Locate the cell with the specified text and output its [X, Y] center coordinate. 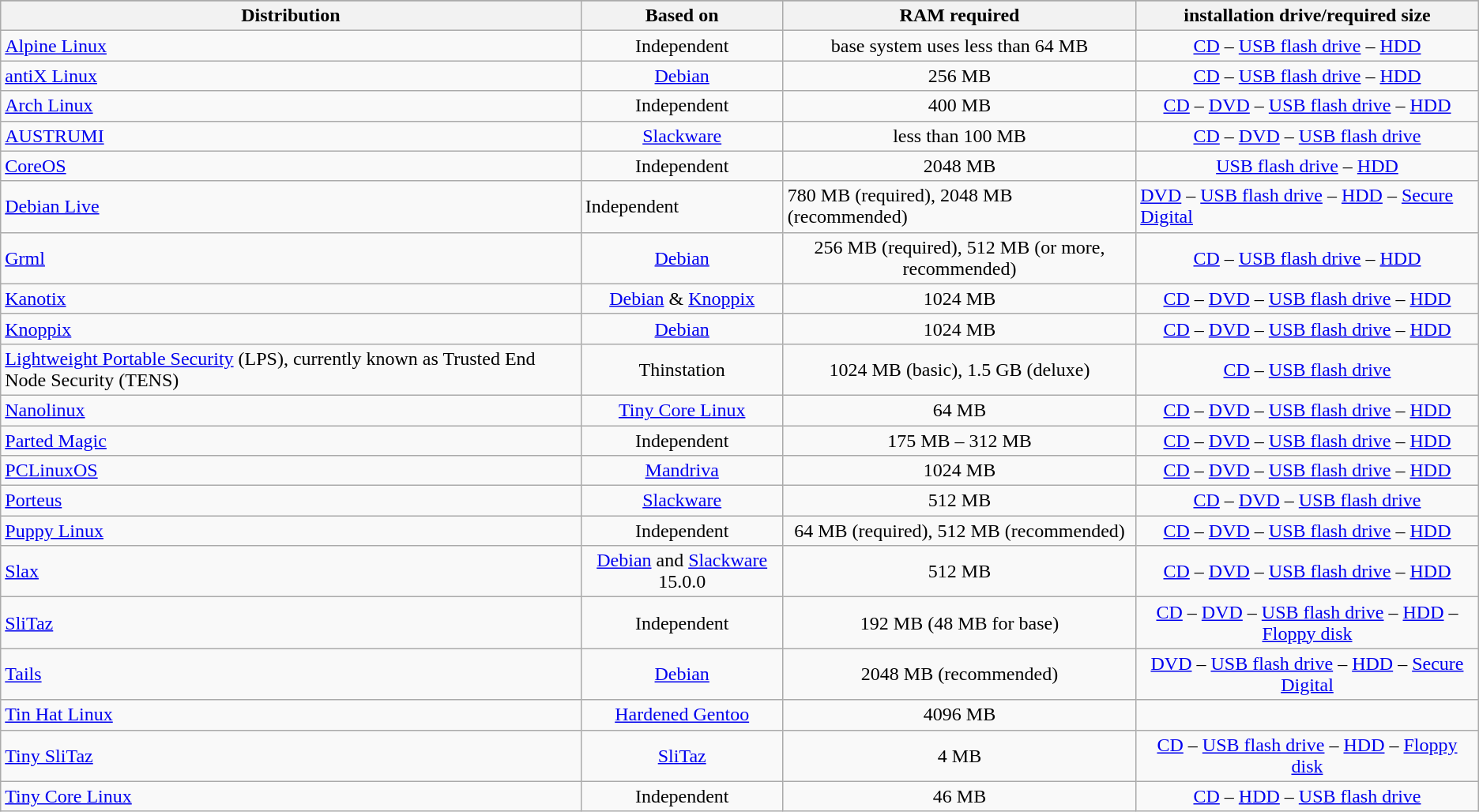
CoreOS [291, 166]
400 MB [959, 106]
Nanolinux [291, 410]
2048 MB [959, 166]
Debian & Knoppix [682, 299]
4 MB [959, 755]
256 MB [959, 76]
46 MB [959, 796]
1024 MB (basic), 1.5 GB (deluxe) [959, 370]
780 MB (required), 2048 MB (recommended) [959, 207]
2048 MB (recommended) [959, 675]
Kanotix [291, 299]
Slax [291, 572]
Based on [682, 16]
Parted Magic [291, 440]
256 MB (required), 512 MB (or more, recommended) [959, 258]
Porteus [291, 501]
CD – USB flash drive [1308, 370]
Knoppix [291, 329]
base system uses less than 64 MB [959, 46]
Alpine Linux [291, 46]
USB flash drive – HDD [1308, 166]
4096 MB [959, 715]
RAM required [959, 16]
Puppy Linux [291, 531]
CD – HDD – USB flash drive [1308, 796]
Mandriva [682, 471]
antiX Linux [291, 76]
64 MB [959, 410]
Tails [291, 675]
Arch Linux [291, 106]
Hardened Gentoo [682, 715]
Lightweight Portable Security (LPS), currently known as Trusted End Node Security (TENS) [291, 370]
175 MB – 312 MB [959, 440]
CD – DVD – USB flash drive – HDD – Floppy disk [1308, 622]
Tiny SliTaz [291, 755]
Debian and Slackware 15.0.0 [682, 572]
Distribution [291, 16]
64 MB (required), 512 MB (recommended) [959, 531]
Tin Hat Linux [291, 715]
Thinstation [682, 370]
AUSTRUMI [291, 136]
CD – USB flash drive – HDD – Floppy disk [1308, 755]
192 MB (48 MB for base) [959, 622]
installation drive/required size [1308, 16]
Grml [291, 258]
Debian Live [291, 207]
PCLinuxOS [291, 471]
less than 100 MB [959, 136]
